Search for the cell housing the specified text and yield its (X, Y) center coordinate. 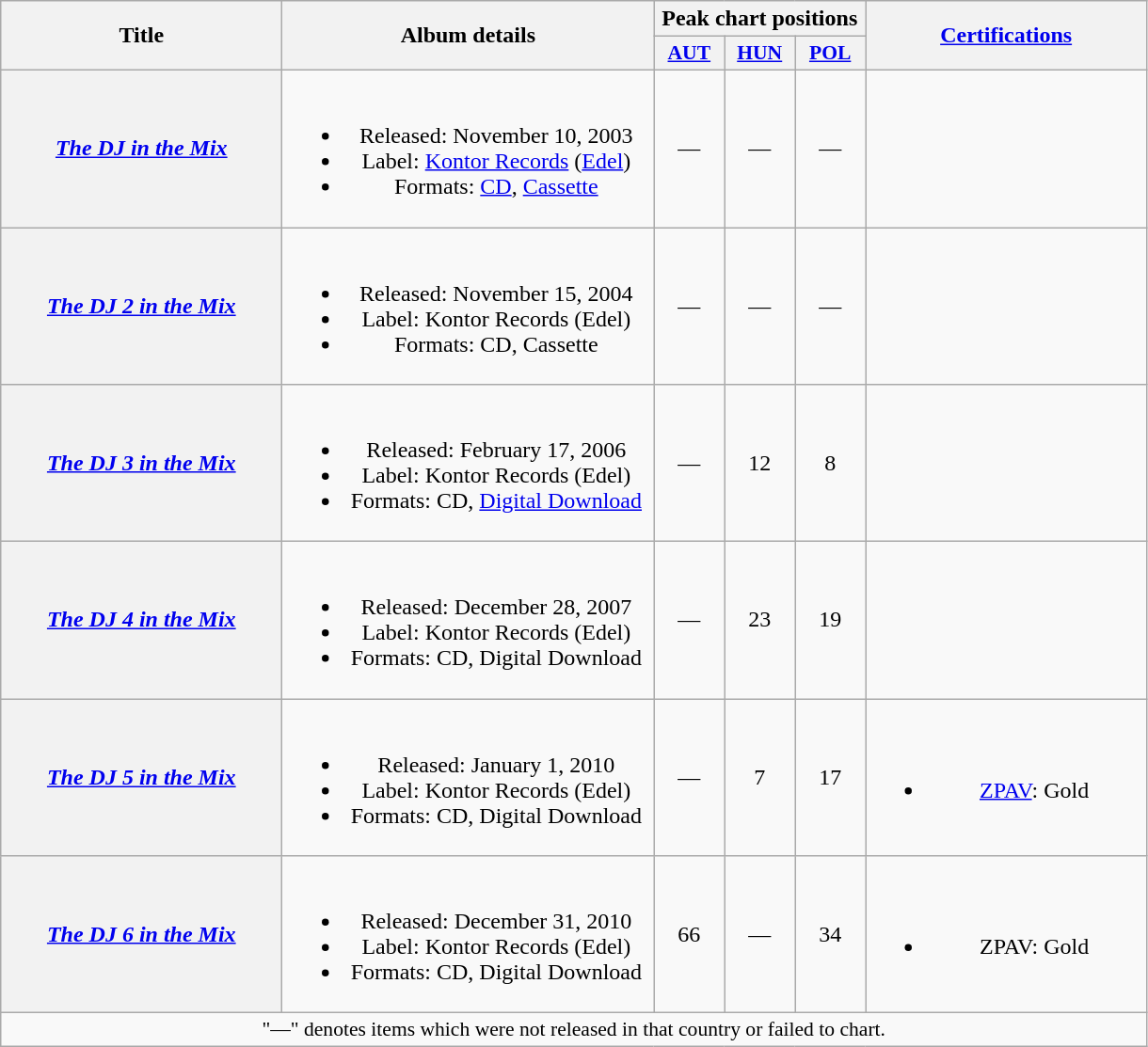
12 (760, 463)
The DJ 5 in the Mix (141, 777)
Certifications (1007, 36)
Album details (469, 36)
The DJ 4 in the Mix (141, 621)
Peak chart positions (760, 19)
The DJ 2 in the Mix (141, 307)
Released: December 31, 2010Label: Kontor Records (Edel)Formats: CD, Digital Download (469, 935)
17 (830, 777)
AUT (689, 54)
Released: February 17, 2006Label: Kontor Records (Edel)Formats: CD, Digital Download (469, 463)
POL (830, 54)
Title (141, 36)
Released: December 28, 2007Label: Kontor Records (Edel)Formats: CD, Digital Download (469, 621)
The DJ 3 in the Mix (141, 463)
Released: November 10, 2003Label: Kontor Records (Edel)Formats: CD, Cassette (469, 149)
The DJ in the Mix (141, 149)
19 (830, 621)
8 (830, 463)
Released: January 1, 2010Label: Kontor Records (Edel)Formats: CD, Digital Download (469, 777)
Released: November 15, 2004Label: Kontor Records (Edel)Formats: CD, Cassette (469, 307)
The DJ 6 in the Mix (141, 935)
23 (760, 621)
7 (760, 777)
34 (830, 935)
66 (689, 935)
HUN (760, 54)
"—" denotes items which were not released in that country or failed to chart. (574, 1030)
